Return [X, Y] of the center of cell containing provided text 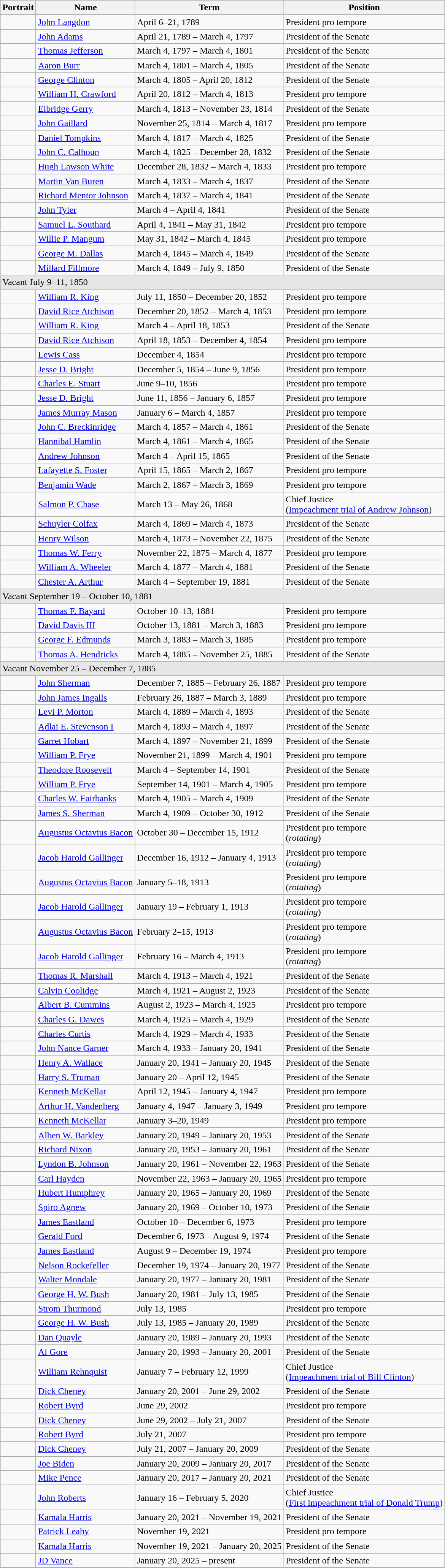
January 20, 2025 – present [209, 1560]
December 6, 1973 – August 9, 1974 [209, 1236]
Name [85, 8]
Aaron Burr [85, 65]
May 31, 1842 – March 4, 1845 [209, 239]
March 4, 1877 – March 4, 1881 [209, 567]
April 4, 1841 – May 31, 1842 [209, 225]
November 22, 1963 – January 20, 1965 [209, 1178]
March 4, 1805 – April 20, 1812 [209, 80]
June 29, 2002 [209, 1405]
Albert B. Cummins [85, 1005]
March 4, 1921 – August 2, 1923 [209, 990]
July 21, 2007 [209, 1435]
December 19, 1974 – January 20, 1977 [209, 1265]
Vacant July 9–11, 1850 [223, 282]
Benjamin Wade [85, 485]
March 4, 1813 – November 23, 1814 [209, 109]
March 4, 1909 – October 30, 1912 [209, 813]
John Adams [85, 36]
November 19, 2021 [209, 1532]
Term [209, 8]
March 4, 1837 – March 4, 1841 [209, 196]
March 4, 1833 – March 4, 1837 [209, 181]
Arthur H. Vandenberg [85, 1106]
Vacant September 19 – October 10, 1881 [223, 596]
July 21, 2007 – January 20, 2009 [209, 1449]
Henry Wilson [85, 538]
March 4, 1825 – December 28, 1832 [209, 152]
Hubert Humphrey [85, 1193]
February 16 – March 4, 1913 [209, 957]
December 7, 1885 – February 26, 1887 [209, 683]
March 4, 1857 – March 4, 1861 [209, 427]
Charles G. Dawes [85, 1019]
Henry A. Wallace [85, 1063]
Vacant November 25 – December 7, 1885 [223, 669]
Willie P. Mangum [85, 239]
Millard Fillmore [85, 268]
Al Gore [85, 1352]
Thomas W. Ferry [85, 553]
Thomas Jefferson [85, 51]
January 16 – February 5, 2020 [209, 1498]
Salmon P. Chase [85, 505]
Hugh Lawson White [85, 166]
April 18, 1853 – December 4, 1854 [209, 340]
October 10–13, 1881 [209, 611]
George M. Dallas [85, 253]
January 20, 2001 – June 29, 2002 [209, 1391]
July 13, 1985 – January 20, 1989 [209, 1323]
January 20, 1993 – January 20, 2001 [209, 1352]
June 9–10, 1856 [209, 383]
Position [364, 8]
John Langdon [85, 22]
JD Vance [85, 1560]
Daniel Tompkins [85, 138]
Hannibal Hamlin [85, 441]
January 20, 1989 – January 20, 1993 [209, 1337]
George F. Edmunds [85, 639]
Richard Mentor Johnson [85, 196]
March 4, 1869 – March 4, 1873 [209, 524]
March 3, 1883 – March 3, 1885 [209, 639]
Garret Hobart [85, 741]
Alben W. Barkley [85, 1135]
John C. Calhoun [85, 152]
January 20, 1949 – January 20, 1953 [209, 1135]
January 5–18, 1913 [209, 882]
September 14, 1901 – March 4, 1905 [209, 784]
December 4, 1854 [209, 354]
January 20, 1953 – January 20, 1961 [209, 1149]
March 4 – April 4, 1841 [209, 210]
Nelson Rockefeller [85, 1265]
March 4, 1893 – March 4, 1897 [209, 726]
James S. Sherman [85, 813]
Charles Curtis [85, 1034]
January 20, 1965 – January 20, 1969 [209, 1193]
Levi P. Morton [85, 712]
April 12, 1945 – January 4, 1947 [209, 1092]
Lewis Cass [85, 354]
March 4, 1801 – March 4, 1805 [209, 65]
March 4, 1849 – July 9, 1850 [209, 268]
March 4, 1913 – March 4, 1921 [209, 976]
John Roberts [85, 1498]
June 11, 1856 – January 6, 1857 [209, 398]
Lafayette S. Foster [85, 470]
March 4, 1889 – March 4, 1893 [209, 712]
Elbridge Gerry [85, 109]
October 30 – December 15, 1912 [209, 833]
William H. Crawford [85, 94]
January 7 – February 12, 1999 [209, 1372]
January 6 – March 4, 1857 [209, 412]
December 28, 1832 – March 4, 1833 [209, 166]
Walter Mondale [85, 1280]
Chief Justice (First impeachment trial of Donald Trump) [364, 1498]
March 4 – April 15, 1865 [209, 456]
Schuyler Colfax [85, 524]
July 11, 1850 – December 20, 1852 [209, 297]
Samuel L. Southard [85, 225]
Gerald Ford [85, 1236]
October 10 – December 6, 1973 [209, 1222]
William A. Wheeler [85, 567]
June 29, 2002 – July 21, 2007 [209, 1420]
John Sherman [85, 683]
John James Ingalls [85, 698]
March 4, 1933 – January 20, 1941 [209, 1048]
January 19 – February 1, 1913 [209, 907]
March 4 – September 14, 1901 [209, 770]
Calvin Coolidge [85, 990]
January 20, 1981 – July 13, 1985 [209, 1294]
Harry S. Truman [85, 1077]
February 2–15, 1913 [209, 932]
January 20, 2009 – January 20, 2017 [209, 1464]
March 4, 1905 – March 4, 1909 [209, 799]
Strom Thurmond [85, 1309]
August 9 – December 19, 1974 [209, 1251]
John Gaillard [85, 123]
April 15, 1865 – March 2, 1867 [209, 470]
March 4, 1925 – March 4, 1929 [209, 1019]
March 4, 1861 – March 4, 1865 [209, 441]
John Tyler [85, 210]
November 22, 1875 – March 4, 1877 [209, 553]
December 5, 1854 – June 9, 1856 [209, 369]
Spiro Agnew [85, 1207]
March 4, 1845 – March 4, 1849 [209, 253]
July 13, 1985 [209, 1309]
Dan Quayle [85, 1337]
January 20, 1977 – January 20, 1981 [209, 1280]
Portrait [18, 8]
November 19, 2021 – January 20, 2025 [209, 1546]
March 4, 1797 – March 4, 1801 [209, 51]
Thomas R. Marshall [85, 976]
Martin Van Buren [85, 181]
Chief Justice (Impeachment trial of Andrew Johnson) [364, 505]
Joe Biden [85, 1464]
January 20, 2017 – January 20, 2021 [209, 1478]
Thomas F. Bayard [85, 611]
January 20, 1941 – January 20, 1945 [209, 1063]
March 4, 1897 – November 21, 1899 [209, 741]
March 4 – September 19, 1881 [209, 582]
October 13, 1881 – March 3, 1883 [209, 625]
Andrew Johnson [85, 456]
November 25, 1814 – March 4, 1817 [209, 123]
Patrick Leahy [85, 1532]
John Nance Garner [85, 1048]
Charles E. Stuart [85, 383]
February 26, 1887 – March 3, 1889 [209, 698]
Chester A. Arthur [85, 582]
Theodore Roosevelt [85, 770]
Thomas A. Hendricks [85, 654]
December 16, 1912 – January 4, 1913 [209, 857]
January 20 – April 12, 1945 [209, 1077]
March 4, 1817 – March 4, 1825 [209, 138]
Richard Nixon [85, 1149]
August 2, 1923 – March 4, 1925 [209, 1005]
William Rehnquist [85, 1372]
James Murray Mason [85, 412]
April 20, 1812 – March 4, 1813 [209, 94]
January 3–20, 1949 [209, 1120]
November 21, 1899 – March 4, 1901 [209, 755]
March 2, 1867 – March 3, 1869 [209, 485]
January 20, 1961 – November 22, 1963 [209, 1164]
John C. Breckinridge [85, 427]
March 4 – April 18, 1853 [209, 326]
David Davis III [85, 625]
January 20, 2021 – November 19, 2021 [209, 1517]
March 4, 1929 – March 4, 1933 [209, 1034]
March 4, 1885 – November 25, 1885 [209, 654]
December 20, 1852 – March 4, 1853 [209, 311]
Lyndon B. Johnson [85, 1164]
Charles W. Fairbanks [85, 799]
March 4, 1873 – November 22, 1875 [209, 538]
January 4, 1947 – January 3, 1949 [209, 1106]
March 13 – May 26, 1868 [209, 505]
Chief Justice (Impeachment trial of Bill Clinton) [364, 1372]
January 20, 1969 – October 10, 1973 [209, 1207]
Carl Hayden [85, 1178]
Mike Pence [85, 1478]
April 21, 1789 – March 4, 1797 [209, 36]
George Clinton [85, 80]
Adlai E. Stevenson I [85, 726]
April 6–21, 1789 [209, 22]
